Capture the cell that displays the provided text and extract its (x, y) central coordinate. 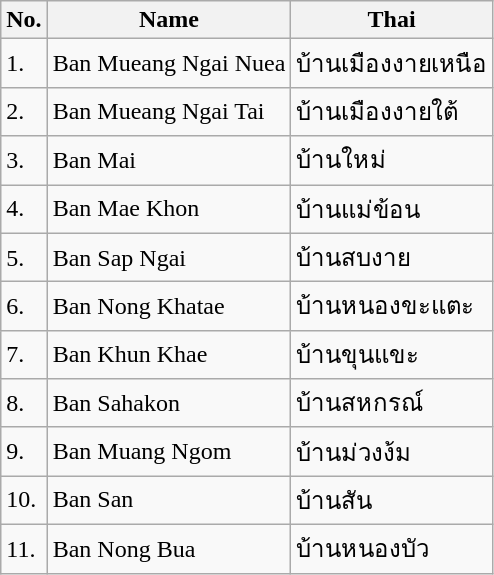
No. (24, 20)
บ้านเมืองงายใต้ (392, 112)
Ban Sahakon (169, 404)
Ban Muang Ngom (169, 452)
4. (24, 208)
Ban Mae Khon (169, 208)
6. (24, 306)
Ban Nong Khatae (169, 306)
Ban Nong Bua (169, 548)
Ban Sap Ngai (169, 258)
5. (24, 258)
บ้านสบงาย (392, 258)
บ้านหนองขะแตะ (392, 306)
9. (24, 452)
บ้านหนองบัว (392, 548)
Name (169, 20)
Ban Khun Khae (169, 354)
1. (24, 64)
8. (24, 404)
2. (24, 112)
บ้านเมืองงายเหนือ (392, 64)
Ban Mueang Ngai Nuea (169, 64)
Ban San (169, 500)
11. (24, 548)
3. (24, 160)
10. (24, 500)
Ban Mueang Ngai Tai (169, 112)
บ้านสหกรณ์ (392, 404)
7. (24, 354)
บ้านสัน (392, 500)
บ้านขุนแขะ (392, 354)
Thai (392, 20)
Ban Mai (169, 160)
บ้านม่วงง้ม (392, 452)
บ้านแม่ข้อน (392, 208)
บ้านใหม่ (392, 160)
